Capture the cell that displays the provided text and extract its (X, Y) central coordinate. 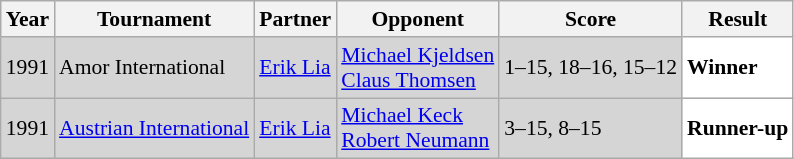
Year (28, 19)
Opponent (418, 19)
Winner (738, 68)
Result (738, 19)
1–15, 18–16, 15–12 (590, 68)
Runner-up (738, 128)
Tournament (154, 19)
3–15, 8–15 (590, 128)
Amor International (154, 68)
Partner (295, 19)
Michael Kjeldsen Claus Thomsen (418, 68)
Score (590, 19)
Austrian International (154, 128)
Michael Keck Robert Neumann (418, 128)
